Extract the [x, y] coordinate from the center of the cell holding the provided text.  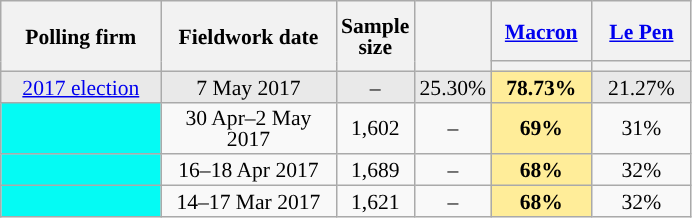
Polling firm [81, 36]
Fieldwork date [248, 36]
Le Pen [641, 31]
1,621 [375, 202]
2017 election [81, 86]
25.30% [452, 86]
31% [641, 128]
16–18 Apr 2017 [248, 170]
78.73% [541, 86]
1,689 [375, 170]
21.27% [641, 86]
Samplesize [375, 36]
14–17 Mar 2017 [248, 202]
1,602 [375, 128]
30 Apr–2 May 2017 [248, 128]
69% [541, 128]
7 May 2017 [248, 86]
Macron [541, 31]
